From the cell containing the given text, extract its center point as (X, Y) coordinate. 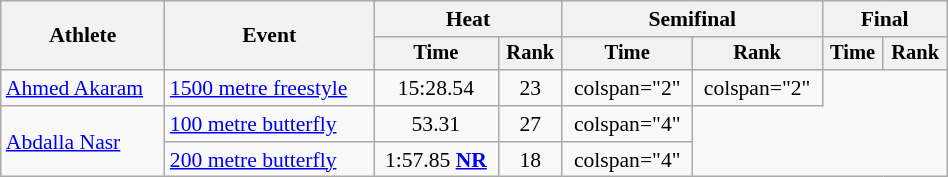
23 (530, 88)
100 metre butterfly (270, 124)
colspan="4" (627, 124)
Athlete (83, 36)
Event (270, 36)
Ahmed Akaram (83, 88)
53.31 (436, 124)
Heat (468, 19)
Semifinal (692, 19)
Final (884, 19)
15:28.54 (436, 88)
1500 metre freestyle (270, 88)
Abdalla Nasr (83, 142)
27 (530, 124)
